Identify which cell holds the provided text, then report its [x, y] central coordinate. 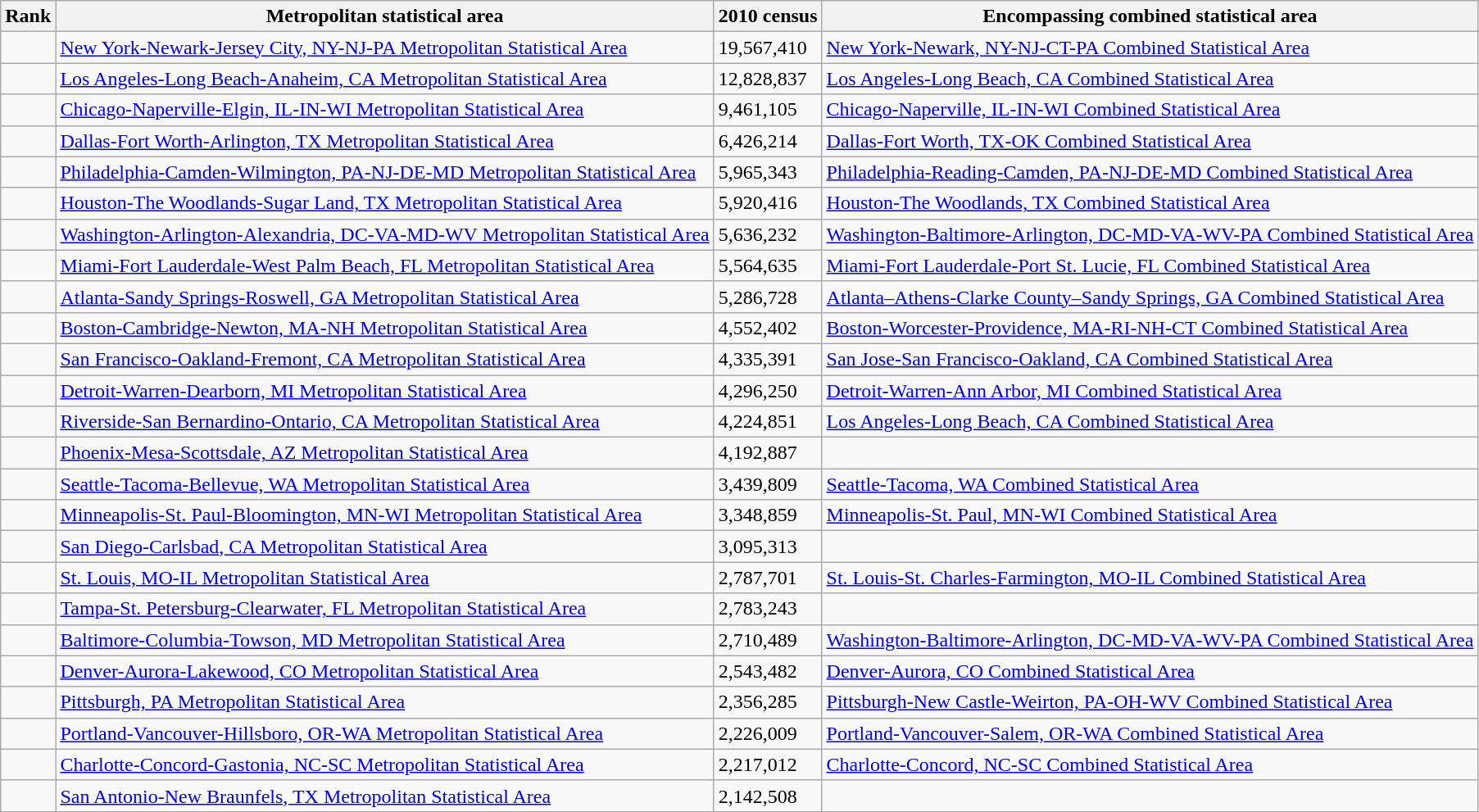
Denver-Aurora, CO Combined Statistical Area [1150, 671]
New York-Newark, NY-NJ-CT-PA Combined Statistical Area [1150, 48]
Dallas-Fort Worth, TX-OK Combined Statistical Area [1150, 141]
Portland-Vancouver-Hillsboro, OR-WA Metropolitan Statistical Area [385, 733]
4,335,391 [768, 359]
Houston-The Woodlands, TX Combined Statistical Area [1150, 203]
5,286,728 [768, 297]
Phoenix-Mesa-Scottsdale, AZ Metropolitan Statistical Area [385, 453]
5,965,343 [768, 172]
Pittsburgh-New Castle-Weirton, PA-OH-WV Combined Statistical Area [1150, 702]
Minneapolis-St. Paul-Bloomington, MN-WI Metropolitan Statistical Area [385, 515]
4,192,887 [768, 453]
Philadelphia-Reading-Camden, PA-NJ-DE-MD Combined Statistical Area [1150, 172]
St. Louis, MO-IL Metropolitan Statistical Area [385, 578]
San Diego-Carlsbad, CA Metropolitan Statistical Area [385, 547]
Riverside-San Bernardino-Ontario, CA Metropolitan Statistical Area [385, 422]
St. Louis-St. Charles-Farmington, MO-IL Combined Statistical Area [1150, 578]
3,348,859 [768, 515]
19,567,410 [768, 48]
Chicago-Naperville-Elgin, IL-IN-WI Metropolitan Statistical Area [385, 110]
2,783,243 [768, 609]
2,710,489 [768, 640]
2,142,508 [768, 796]
Washington-Arlington-Alexandria, DC-VA-MD-WV Metropolitan Statistical Area [385, 234]
Detroit-Warren-Ann Arbor, MI Combined Statistical Area [1150, 391]
5,564,635 [768, 265]
3,439,809 [768, 484]
Boston-Worcester-Providence, MA-RI-NH-CT Combined Statistical Area [1150, 328]
5,636,232 [768, 234]
5,920,416 [768, 203]
Metropolitan statistical area [385, 16]
Boston-Cambridge-Newton, MA-NH Metropolitan Statistical Area [385, 328]
Atlanta-Sandy Springs-Roswell, GA Metropolitan Statistical Area [385, 297]
2,217,012 [768, 764]
2,543,482 [768, 671]
Encompassing combined statistical area [1150, 16]
San Francisco-Oakland-Fremont, CA Metropolitan Statistical Area [385, 359]
Seattle-Tacoma-Bellevue, WA Metropolitan Statistical Area [385, 484]
9,461,105 [768, 110]
Rank [28, 16]
Seattle-Tacoma, WA Combined Statistical Area [1150, 484]
3,095,313 [768, 547]
New York-Newark-Jersey City, NY-NJ-PA Metropolitan Statistical Area [385, 48]
4,552,402 [768, 328]
4,224,851 [768, 422]
Dallas-Fort Worth-Arlington, TX Metropolitan Statistical Area [385, 141]
Los Angeles-Long Beach-Anaheim, CA Metropolitan Statistical Area [385, 79]
2,356,285 [768, 702]
Houston-The Woodlands-Sugar Land, TX Metropolitan Statistical Area [385, 203]
San Jose-San Francisco-Oakland, CA Combined Statistical Area [1150, 359]
2,226,009 [768, 733]
Pittsburgh, PA Metropolitan Statistical Area [385, 702]
Miami-Fort Lauderdale-West Palm Beach, FL Metropolitan Statistical Area [385, 265]
Charlotte-Concord-Gastonia, NC-SC Metropolitan Statistical Area [385, 764]
Atlanta–Athens-Clarke County–Sandy Springs, GA Combined Statistical Area [1150, 297]
4,296,250 [768, 391]
Minneapolis-St. Paul, MN-WI Combined Statistical Area [1150, 515]
San Antonio-New Braunfels, TX Metropolitan Statistical Area [385, 796]
Charlotte-Concord, NC-SC Combined Statistical Area [1150, 764]
2010 census [768, 16]
6,426,214 [768, 141]
Portland-Vancouver-Salem, OR-WA Combined Statistical Area [1150, 733]
Baltimore-Columbia-Towson, MD Metropolitan Statistical Area [385, 640]
Detroit-Warren-Dearborn, MI Metropolitan Statistical Area [385, 391]
Miami-Fort Lauderdale-Port St. Lucie, FL Combined Statistical Area [1150, 265]
Chicago-Naperville, IL-IN-WI Combined Statistical Area [1150, 110]
Tampa-St. Petersburg-Clearwater, FL Metropolitan Statistical Area [385, 609]
Philadelphia-Camden-Wilmington, PA-NJ-DE-MD Metropolitan Statistical Area [385, 172]
2,787,701 [768, 578]
Denver-Aurora-Lakewood, CO Metropolitan Statistical Area [385, 671]
12,828,837 [768, 79]
